Scan for the cell matching the given text and deliver its (X, Y) coordinate at center. 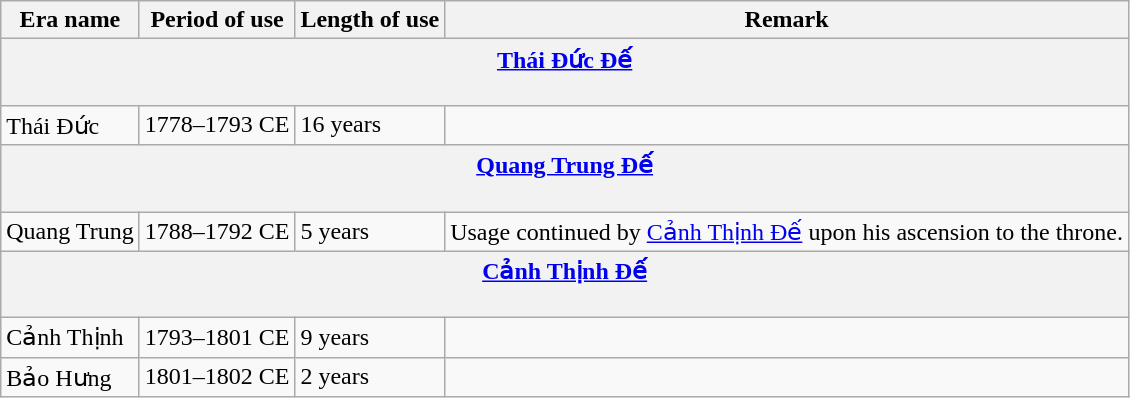
1788–1792 CE (217, 232)
2 years (370, 377)
Thái Đức (70, 125)
Usage continued by Cảnh Thịnh Đế upon his ascension to the throne. (787, 232)
Length of use (370, 20)
Quang Trung Đế (565, 178)
5 years (370, 232)
Cảnh Thịnh (70, 338)
Cảnh Thịnh Đế (565, 284)
Thái Đức Đế (565, 72)
1793–1801 CE (217, 338)
16 years (370, 125)
9 years (370, 338)
Bảo Hưng (70, 377)
Quang Trung (70, 232)
Era name (70, 20)
1801–1802 CE (217, 377)
Remark (787, 20)
Period of use (217, 20)
1778–1793 CE (217, 125)
